Detect which cell encompasses the target text, then output its [X, Y] center coordinate. 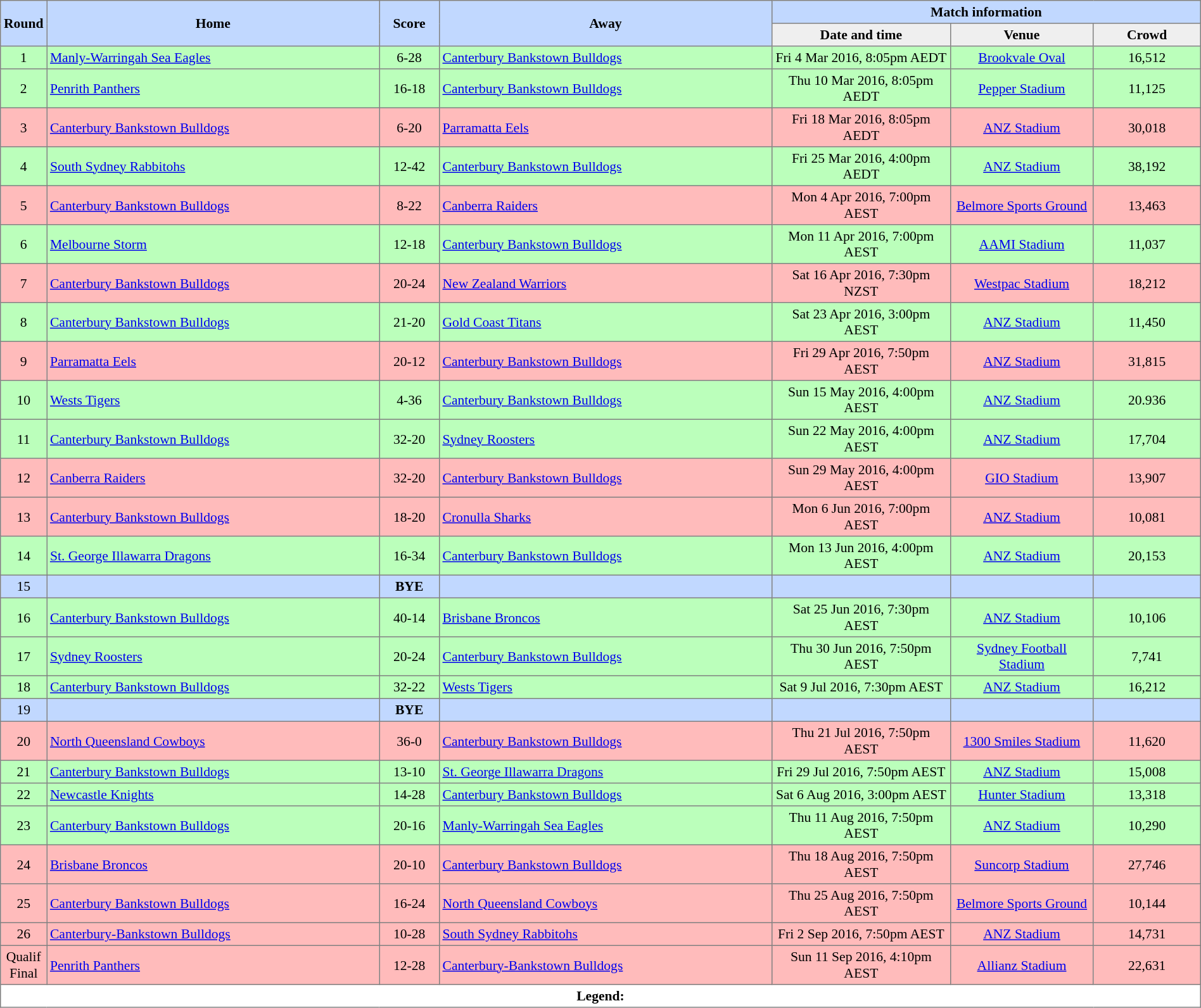
30,018 [1147, 127]
16-34 [409, 556]
20-16 [409, 826]
Westpac Stadium [1022, 283]
16,512 [1147, 58]
Mon 4 Apr 2016, 7:00pm AEST [861, 205]
21-20 [409, 322]
11,125 [1147, 89]
16,212 [1147, 687]
5 [24, 205]
20,153 [1147, 556]
17,704 [1147, 439]
9 [24, 361]
Pepper Stadium [1022, 89]
18 [24, 687]
12 [24, 478]
14,731 [1147, 934]
Cronulla Sharks [606, 517]
3 [24, 127]
Thu 21 Jul 2016, 7:50pm AEST [861, 741]
12-18 [409, 244]
7 [24, 283]
Thu 11 Aug 2016, 7:50pm AEST [861, 826]
Crowd [1147, 35]
24 [24, 864]
10,290 [1147, 826]
26 [24, 934]
Score [409, 23]
16-18 [409, 89]
Melbourne Storm [213, 244]
17 [24, 657]
10 [24, 400]
6-28 [409, 58]
Match information [987, 12]
Sat 25 Jun 2016, 7:30pm AEST [861, 617]
Round [24, 23]
Fri 4 Mar 2016, 8:05pm AEDT [861, 58]
Fri 18 Mar 2016, 8:05pm AEDT [861, 127]
18-20 [409, 517]
Thu 10 Mar 2016, 8:05pm AEDT [861, 89]
15 [24, 586]
13,318 [1147, 795]
Away [606, 23]
Brookvale Oval [1022, 58]
10,144 [1147, 904]
Fri 29 Jul 2016, 7:50pm AEST [861, 772]
25 [24, 904]
Mon 11 Apr 2016, 7:00pm AEST [861, 244]
20.936 [1147, 400]
1300 Smiles Stadium [1022, 741]
14-28 [409, 795]
19 [24, 710]
Home [213, 23]
AAMI Stadium [1022, 244]
15,008 [1147, 772]
Legend: [600, 996]
Fri 25 Mar 2016, 4:00pm AEDT [861, 167]
10,081 [1147, 517]
23 [24, 826]
20 [24, 741]
Thu 18 Aug 2016, 7:50pm AEST [861, 864]
New Zealand Warriors [606, 283]
Sat 9 Jul 2016, 7:30pm AEST [861, 687]
4-36 [409, 400]
Qualif Final [24, 965]
Sydney Football Stadium [1022, 657]
22 [24, 795]
6 [24, 244]
11,620 [1147, 741]
20-12 [409, 361]
Fri 2 Sep 2016, 7:50pm AEST [861, 934]
Date and time [861, 35]
Sat 6 Aug 2016, 3:00pm AEST [861, 795]
Mon 6 Jun 2016, 7:00pm AEST [861, 517]
16-24 [409, 904]
10,106 [1147, 617]
36-0 [409, 741]
1 [24, 58]
Sun 22 May 2016, 4:00pm AEST [861, 439]
12-28 [409, 965]
20-10 [409, 864]
13,907 [1147, 478]
27,746 [1147, 864]
Thu 30 Jun 2016, 7:50pm AEST [861, 657]
31,815 [1147, 361]
14 [24, 556]
12-42 [409, 167]
Sun 29 May 2016, 4:00pm AEST [861, 478]
13,463 [1147, 205]
21 [24, 772]
7,741 [1147, 657]
Hunter Stadium [1022, 795]
22,631 [1147, 965]
8 [24, 322]
16 [24, 617]
Suncorp Stadium [1022, 864]
Thu 25 Aug 2016, 7:50pm AEST [861, 904]
Sun 15 May 2016, 4:00pm AEST [861, 400]
10-28 [409, 934]
Mon 13 Jun 2016, 4:00pm AEST [861, 556]
4 [24, 167]
8-22 [409, 205]
Fri 29 Apr 2016, 7:50pm AEST [861, 361]
13-10 [409, 772]
Newcastle Knights [213, 795]
Sun 11 Sep 2016, 4:10pm AEST [861, 965]
Sat 16 Apr 2016, 7:30pm NZST [861, 283]
40-14 [409, 617]
32-22 [409, 687]
11 [24, 439]
38,192 [1147, 167]
Sat 23 Apr 2016, 3:00pm AEST [861, 322]
Gold Coast Titans [606, 322]
11,037 [1147, 244]
11,450 [1147, 322]
6-20 [409, 127]
GIO Stadium [1022, 478]
Venue [1022, 35]
2 [24, 89]
13 [24, 517]
18,212 [1147, 283]
Allianz Stadium [1022, 965]
